Determine the [X, Y] coordinate at the center of the cell enclosing the given text.  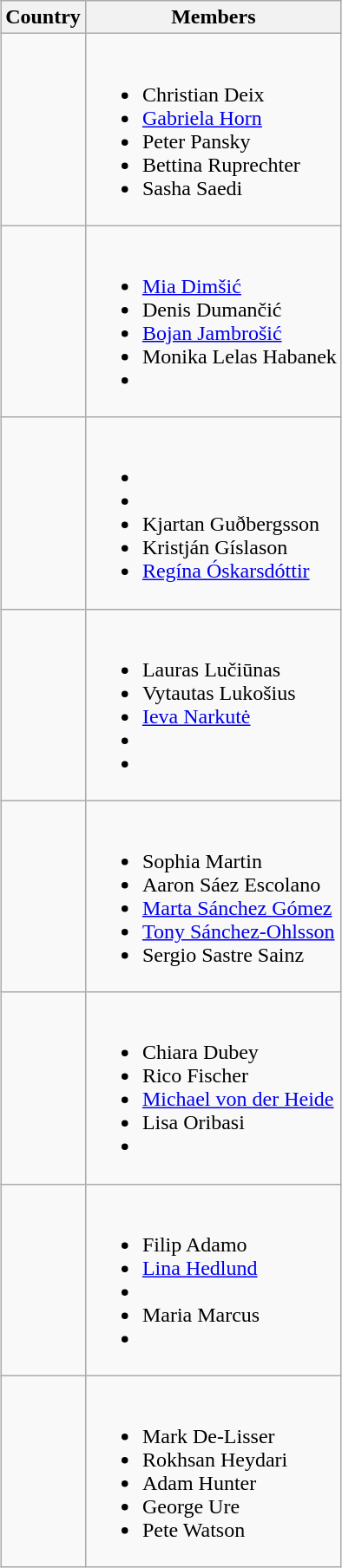
Filip AdamoLina HedlundMaria Marcus [214, 1280]
Sophia MartinAaron Sáez EscolanoMarta Sánchez GómezTony Sánchez-OhlssonSergio Sastre Sainz [214, 897]
Chiara DubeyRico FischerMichael von der HeideLisa Oribasi [214, 1088]
Lauras LučiūnasVytautas LukošiusIeva Narkutė [214, 704]
Members [214, 17]
Kjartan GuðbergssonKristján GíslasonRegína Óskarsdóttir [214, 513]
Mia DimšićDenis DumančićBojan JambrošićMonika Lelas Habanek [214, 321]
Mark De-LisserRokhsan HeydariAdam HunterGeorge UrePete Watson [214, 1471]
Country [43, 17]
Christian DeixGabriela HornPeter PanskyBettina RuprechterSasha Saedi [214, 130]
